From the cell containing the given text, extract its center point as [x, y] coordinate. 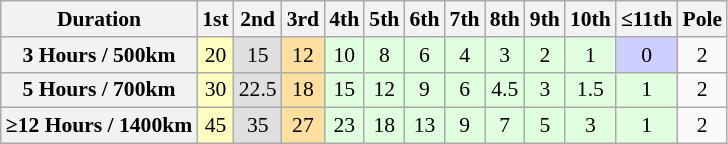
23 [344, 126]
2nd [258, 19]
1.5 [590, 90]
20 [216, 55]
Pole [702, 19]
3 Hours / 500km [99, 55]
≥12 Hours / 1400km [99, 126]
4 [465, 55]
30 [216, 90]
1st [216, 19]
6th [424, 19]
7th [465, 19]
13 [424, 126]
27 [304, 126]
5 Hours / 700km [99, 90]
8th [505, 19]
4.5 [505, 90]
4th [344, 19]
22.5 [258, 90]
10th [590, 19]
5th [384, 19]
8 [384, 55]
35 [258, 126]
≤11th [647, 19]
0 [647, 55]
7 [505, 126]
3rd [304, 19]
Duration [99, 19]
10 [344, 55]
9th [545, 19]
5 [545, 126]
45 [216, 126]
